From the cell containing the given text, extract its center point as (x, y) coordinate. 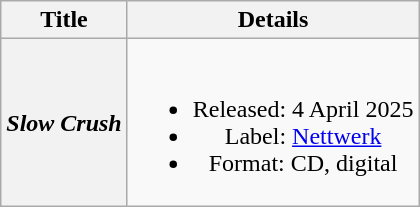
Title (64, 20)
Slow Crush (64, 122)
Details (273, 20)
Released: 4 April 2025Label: NettwerkFormat: CD, digital (273, 122)
